From the cell containing the given text, extract its center point as (X, Y) coordinate. 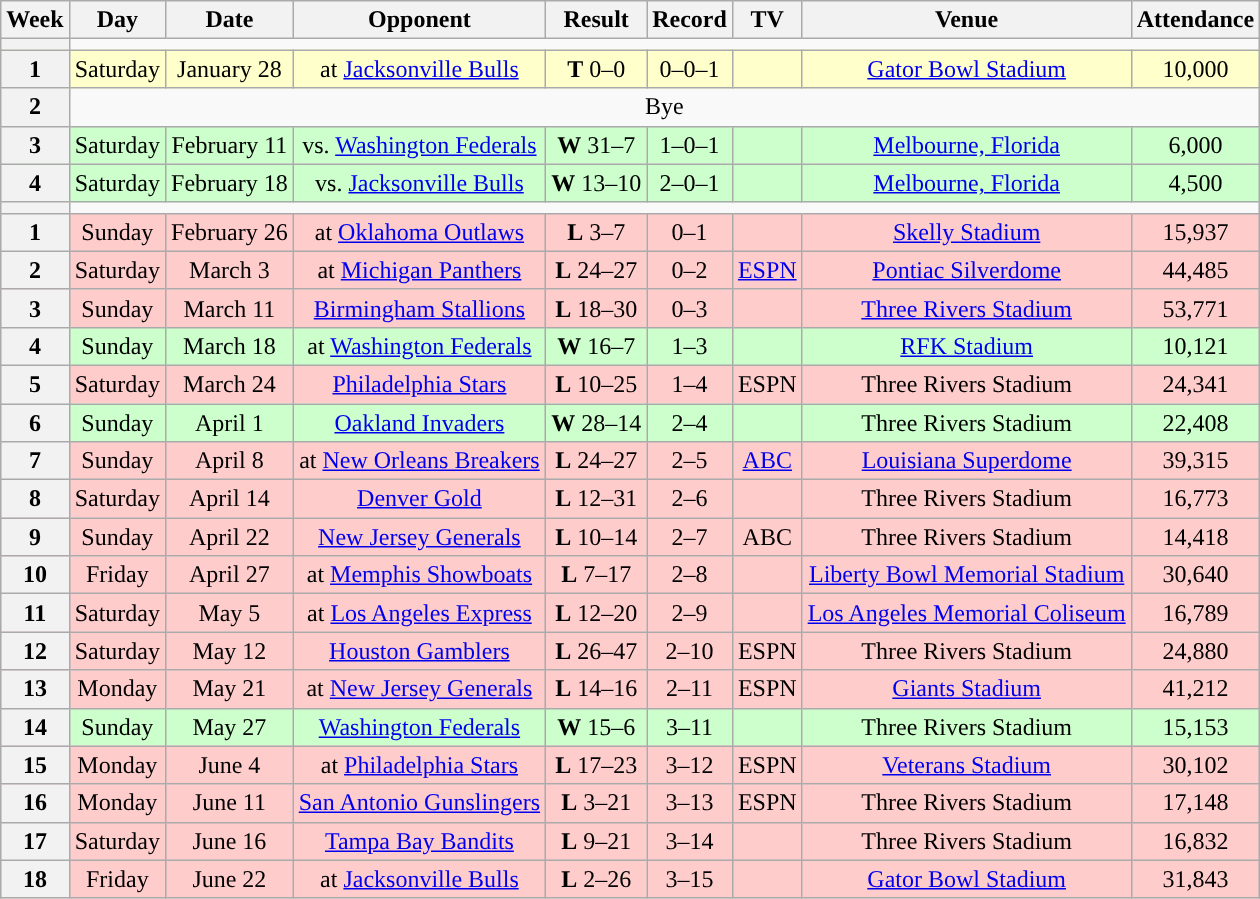
16,789 (1195, 613)
10,121 (1195, 346)
30,102 (1195, 765)
February 18 (230, 183)
Opponent (419, 20)
L 2–26 (596, 879)
16,773 (1195, 499)
Louisiana Superdome (966, 461)
15,937 (1195, 232)
Venue (966, 20)
Washington Federals (419, 727)
30,640 (1195, 575)
5 (35, 384)
T 0–0 (596, 69)
March 11 (230, 308)
2–4 (690, 423)
RFK Stadium (966, 346)
June 16 (230, 841)
San Antonio Gunslingers (419, 803)
9 (35, 537)
1–4 (690, 384)
12 (35, 651)
at Los Angeles Express (419, 613)
3–12 (690, 765)
L 3–21 (596, 803)
0–2 (690, 270)
Skelly Stadium (966, 232)
L 9–21 (596, 841)
W 28–14 (596, 423)
2–9 (690, 613)
1–3 (690, 346)
13 (35, 689)
Record (690, 20)
15,153 (1195, 727)
Los Angeles Memorial Coliseum (966, 613)
May 12 (230, 651)
Day (117, 20)
3–15 (690, 879)
Date (230, 20)
Veterans Stadium (966, 765)
31,843 (1195, 879)
41,212 (1195, 689)
W 16–7 (596, 346)
7 (35, 461)
February 11 (230, 145)
April 1 (230, 423)
39,315 (1195, 461)
Philadelphia Stars (419, 384)
Giants Stadium (966, 689)
W 15–6 (596, 727)
June 4 (230, 765)
2–11 (690, 689)
2–6 (690, 499)
Week (35, 20)
16,832 (1195, 841)
Pontiac Silverdome (966, 270)
0–0–1 (690, 69)
3–13 (690, 803)
Oakland Invaders (419, 423)
2–7 (690, 537)
June 11 (230, 803)
April 27 (230, 575)
2–5 (690, 461)
W 13–10 (596, 183)
18 (35, 879)
May 21 (230, 689)
14,418 (1195, 537)
W 31–7 (596, 145)
May 5 (230, 613)
6 (35, 423)
at Michigan Panthers (419, 270)
at Oklahoma Outlaws (419, 232)
L 14–16 (596, 689)
L 7–17 (596, 575)
Result (596, 20)
3–14 (690, 841)
L 12–20 (596, 613)
Liberty Bowl Memorial Stadium (966, 575)
22,408 (1195, 423)
May 27 (230, 727)
3–11 (690, 727)
6,000 (1195, 145)
March 24 (230, 384)
vs. Jacksonville Bulls (419, 183)
Houston Gamblers (419, 651)
2–0–1 (690, 183)
April 22 (230, 537)
Denver Gold (419, 499)
1–0–1 (690, 145)
14 (35, 727)
Tampa Bay Bandits (419, 841)
10 (35, 575)
Bye (664, 107)
Birmingham Stallions (419, 308)
53,771 (1195, 308)
L 10–25 (596, 384)
L 17–23 (596, 765)
24,341 (1195, 384)
11 (35, 613)
0–1 (690, 232)
44,485 (1195, 270)
January 28 (230, 69)
at Washington Federals (419, 346)
L 10–14 (596, 537)
March 18 (230, 346)
Attendance (1195, 20)
8 (35, 499)
March 3 (230, 270)
February 26 (230, 232)
4,500 (1195, 183)
June 22 (230, 879)
April 8 (230, 461)
April 14 (230, 499)
L 26–47 (596, 651)
L 18–30 (596, 308)
15 (35, 765)
at New Orleans Breakers (419, 461)
2–8 (690, 575)
at New Jersey Generals (419, 689)
vs. Washington Federals (419, 145)
New Jersey Generals (419, 537)
10,000 (1195, 69)
at Philadelphia Stars (419, 765)
L 12–31 (596, 499)
2–10 (690, 651)
L 3–7 (596, 232)
at Memphis Showboats (419, 575)
0–3 (690, 308)
24,880 (1195, 651)
16 (35, 803)
TV (767, 20)
17 (35, 841)
17,148 (1195, 803)
